Pinpoint the cell where the given text exists, returning its (X, Y) midpoint coordinate. 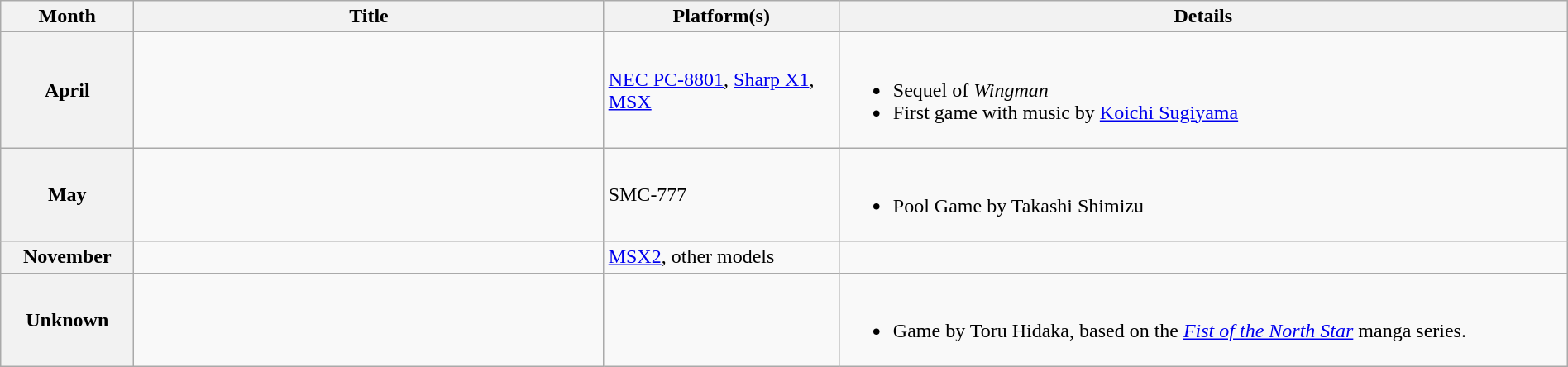
Pool Game by Takashi Shimizu (1202, 195)
Title (369, 17)
Details (1202, 17)
Unknown (68, 319)
April (68, 90)
MSX2, other models (721, 257)
SMC-777 (721, 195)
Month (68, 17)
May (68, 195)
November (68, 257)
NEC PC-8801, Sharp X1, MSX (721, 90)
Game by Toru Hidaka, based on the Fist of the North Star manga series. (1202, 319)
Sequel of WingmanFirst game with music by Koichi Sugiyama (1202, 90)
Platform(s) (721, 17)
